Return the (x, y) coordinate for the center point of the cell that contains the specified text.  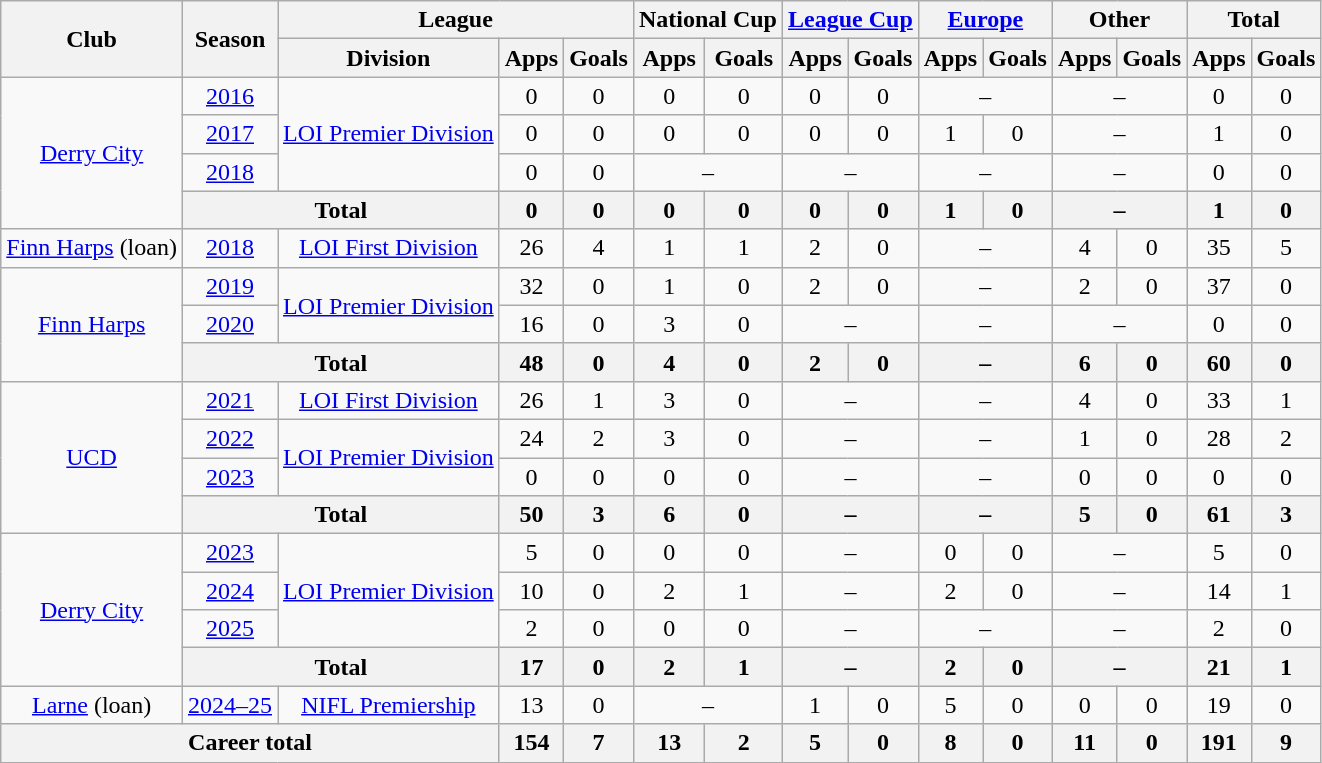
24 (531, 438)
9 (1286, 743)
2022 (230, 438)
48 (531, 362)
Division (389, 58)
National Cup (708, 20)
2017 (230, 134)
Larne (loan) (92, 705)
Career total (250, 743)
NIFL Premiership (389, 705)
17 (531, 667)
2024–25 (230, 705)
35 (1219, 248)
2019 (230, 286)
Club (92, 39)
2025 (230, 629)
2024 (230, 591)
League (456, 20)
21 (1219, 667)
10 (531, 591)
UCD (92, 457)
11 (1084, 743)
37 (1219, 286)
Europe (985, 20)
Other (1119, 20)
33 (1219, 400)
8 (950, 743)
League Cup (851, 20)
50 (531, 515)
Finn Harps (loan) (92, 248)
Season (230, 39)
191 (1219, 743)
2016 (230, 96)
32 (531, 286)
16 (531, 324)
61 (1219, 515)
154 (531, 743)
28 (1219, 438)
Finn Harps (92, 324)
60 (1219, 362)
19 (1219, 705)
7 (599, 743)
14 (1219, 591)
2020 (230, 324)
2021 (230, 400)
